Identify which cell holds the provided text, then report its (X, Y) central coordinate. 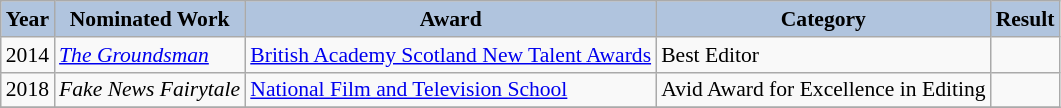
British Academy Scotland New Talent Awards (450, 55)
Fake News Fairytale (150, 90)
The Groundsman (150, 55)
2014 (28, 55)
National Film and Television School (450, 90)
Nominated Work (150, 19)
2018 (28, 90)
Avid Award for Excellence in Editing (823, 90)
Award (450, 19)
Best Editor (823, 55)
Result (1026, 19)
Year (28, 19)
Category (823, 19)
